Capture the cell that displays the provided text and extract its [X, Y] central coordinate. 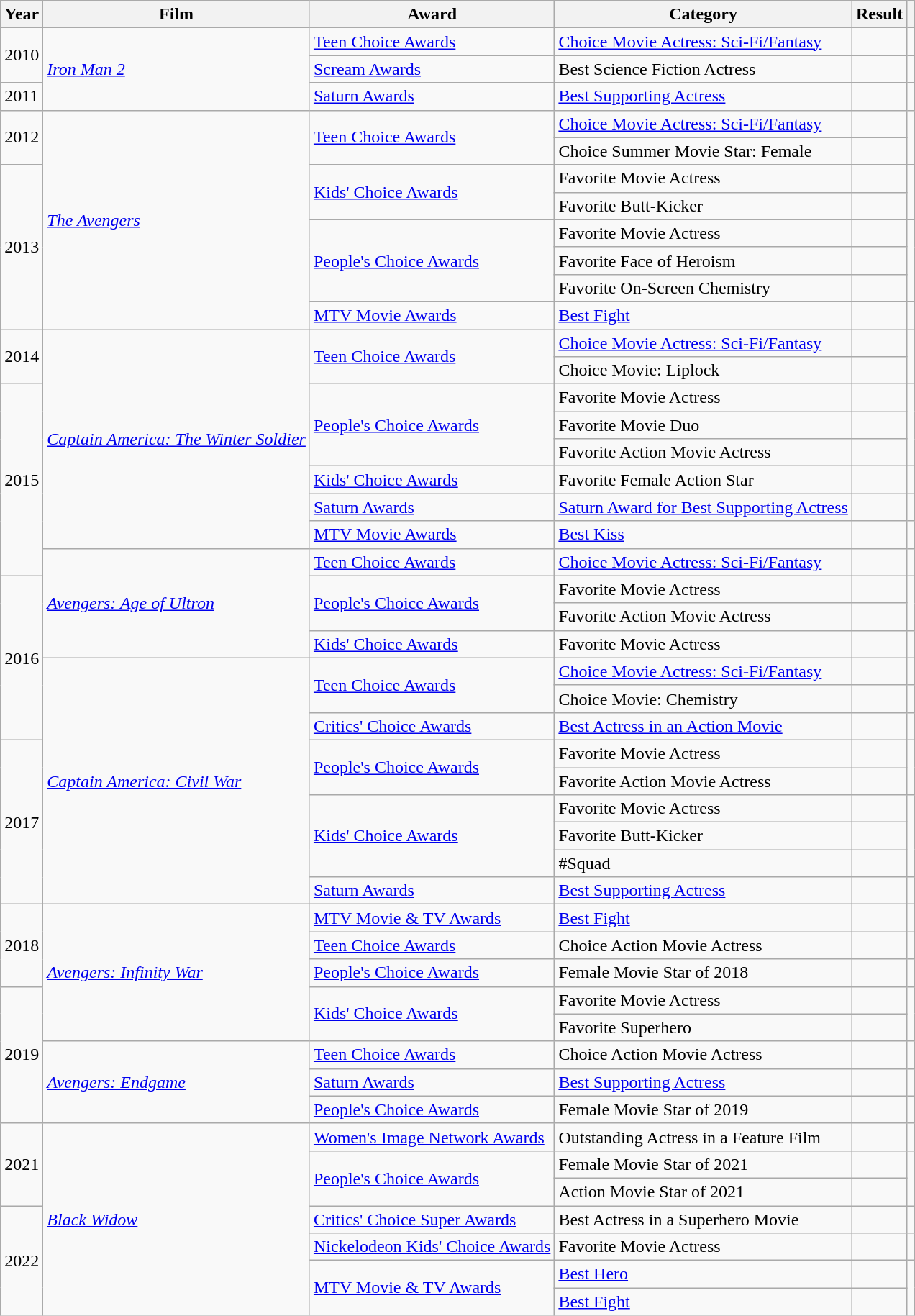
2011 [22, 96]
Captain America: Civil War [177, 781]
Favorite On-Screen Chemistry [704, 288]
Category [704, 14]
2012 [22, 137]
Iron Man 2 [177, 69]
Critics' Choice Awards [432, 726]
Best Actress in a Superhero Movie [704, 1220]
Favorite Superhero [704, 1027]
Action Movie Star of 2021 [704, 1192]
Best Kiss [704, 535]
Best Hero [704, 1274]
2010 [22, 55]
Choice Movie: Liplock [704, 371]
Avengers: Endgame [177, 1082]
#Squad [704, 863]
Result [879, 14]
Critics' Choice Super Awards [432, 1220]
Captain America: The Winter Soldier [177, 439]
Black Widow [177, 1219]
Film [177, 14]
2013 [22, 247]
2016 [22, 658]
Scream Awards [432, 69]
Year [22, 14]
Best Actress in an Action Movie [704, 726]
2022 [22, 1261]
Favorite Face of Heroism [704, 260]
2017 [22, 822]
Favorite Female Action Star [704, 480]
Female Movie Star of 2018 [704, 973]
Nickelodeon Kids' Choice Awards [432, 1247]
Award [432, 14]
2014 [22, 357]
Best Science Fiction Actress [704, 69]
Women's Image Network Awards [432, 1137]
2015 [22, 480]
2019 [22, 1055]
Choice Movie: Chemistry [704, 699]
Favorite Movie Duo [704, 425]
Female Movie Star of 2019 [704, 1109]
Avengers: Infinity War [177, 973]
Saturn Award for Best Supporting Actress [704, 507]
2021 [22, 1164]
Outstanding Actress in a Feature Film [704, 1137]
Avengers: Age of Ultron [177, 603]
Female Movie Star of 2021 [704, 1164]
The Avengers [177, 219]
2018 [22, 945]
Choice Summer Movie Star: Female [704, 151]
